Search for the cell housing the specified text and yield its (x, y) center coordinate. 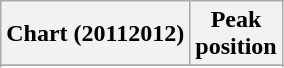
Peakposition (236, 34)
Chart (20112012) (96, 34)
